Scan for the cell matching the given text and deliver its [X, Y] coordinate at center. 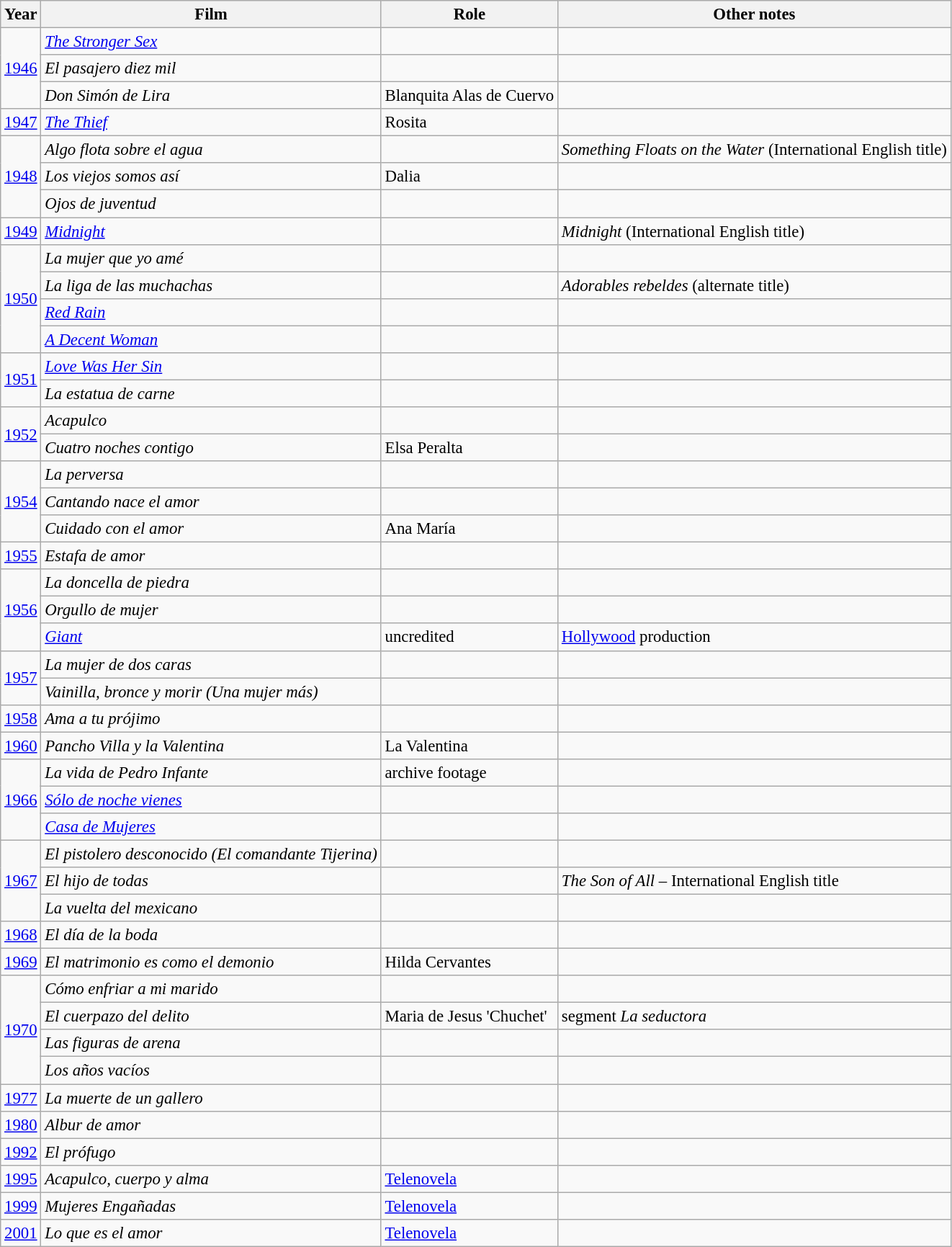
El pistolero desconocido (El comandante Tijerina) [211, 854]
El matrimonio es como el demonio [211, 962]
Cómo enfriar a mi marido [211, 989]
1950 [21, 298]
Vainilla, bronce y morir (Una mujer más) [211, 692]
La mujer que yo amé [211, 258]
Sólo de noche vienes [211, 800]
Acapulco [211, 421]
La perversa [211, 475]
La liga de las muchachas [211, 285]
Lo que es el amor [211, 1233]
Orgullo de mujer [211, 610]
Ana María [470, 529]
segment La seductora [755, 1016]
1958 [21, 718]
1992 [21, 1152]
uncredited [470, 638]
1955 [21, 556]
La estatua de carne [211, 393]
Elsa Peralta [470, 447]
Cuatro noches contigo [211, 447]
1949 [21, 231]
La mujer de dos caras [211, 664]
Acapulco, cuerpo y alma [211, 1179]
1970 [21, 1029]
Other notes [755, 14]
Los viejos somos así [211, 176]
Maria de Jesus 'Chuchet' [470, 1016]
1968 [21, 935]
Adorables rebeldes (alternate title) [755, 285]
El cuerpazo del delito [211, 1016]
Albur de amor [211, 1125]
Hollywood production [755, 638]
1948 [21, 177]
1946 [21, 69]
1966 [21, 800]
Cuidado con el amor [211, 529]
The Thief [211, 122]
Film [211, 14]
A Decent Woman [211, 339]
1967 [21, 880]
Estafa de amor [211, 556]
Blanquita Alas de Cuervo [470, 96]
1960 [21, 746]
La vuelta del mexicano [211, 908]
archive footage [470, 773]
Midnight (International English title) [755, 231]
1980 [21, 1125]
La doncella de piedra [211, 583]
Casa de Mujeres [211, 827]
La vida de Pedro Infante [211, 773]
Hilda Cervantes [470, 962]
Something Floats on the Water (International English title) [755, 150]
1999 [21, 1206]
Role [470, 14]
1954 [21, 501]
El pasajero diez mil [211, 68]
The Son of All – International English title [755, 881]
Las figuras de arena [211, 1044]
Red Rain [211, 312]
La Valentina [470, 746]
Mujeres Engañadas [211, 1206]
Love Was Her Sin [211, 367]
Ojos de juventud [211, 204]
Algo flota sobre el agua [211, 150]
El hijo de todas [211, 881]
Cantando nace el amor [211, 502]
1951 [21, 380]
The Stronger Sex [211, 42]
Los años vacíos [211, 1071]
Midnight [211, 231]
Giant [211, 638]
Ama a tu prójimo [211, 718]
Dalia [470, 176]
1952 [21, 434]
Don Simón de Lira [211, 96]
1969 [21, 962]
1977 [21, 1098]
Year [21, 14]
Pancho Villa y la Valentina [211, 746]
1956 [21, 609]
Rosita [470, 122]
El día de la boda [211, 935]
La muerte de un gallero [211, 1098]
1957 [21, 677]
1947 [21, 122]
El prófugo [211, 1152]
1995 [21, 1179]
2001 [21, 1233]
